Provide the [x, y] coordinate of the cell's center where the given text is located.  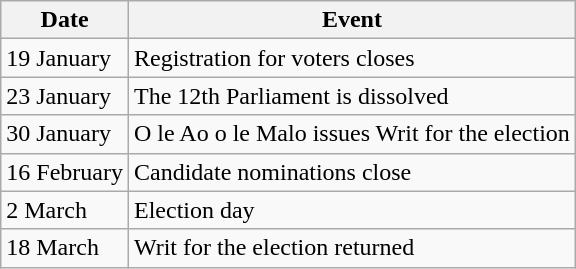
Registration for voters closes [352, 58]
Election day [352, 210]
18 March [65, 248]
16 February [65, 172]
Writ for the election returned [352, 248]
Date [65, 20]
19 January [65, 58]
Event [352, 20]
The 12th Parliament is dissolved [352, 96]
O le Ao o le Malo issues Writ for the election [352, 134]
23 January [65, 96]
Candidate nominations close [352, 172]
2 March [65, 210]
30 January [65, 134]
